Provide the (X, Y) coordinate of the cell's center where the given text is located.  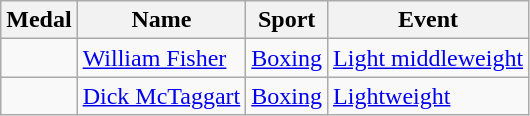
Sport (287, 20)
Dick McTaggart (162, 96)
William Fisher (162, 58)
Name (162, 20)
Lightweight (428, 96)
Light middleweight (428, 58)
Medal (39, 20)
Event (428, 20)
